Return the (X, Y) coordinate for the center point of the cell that contains the specified text.  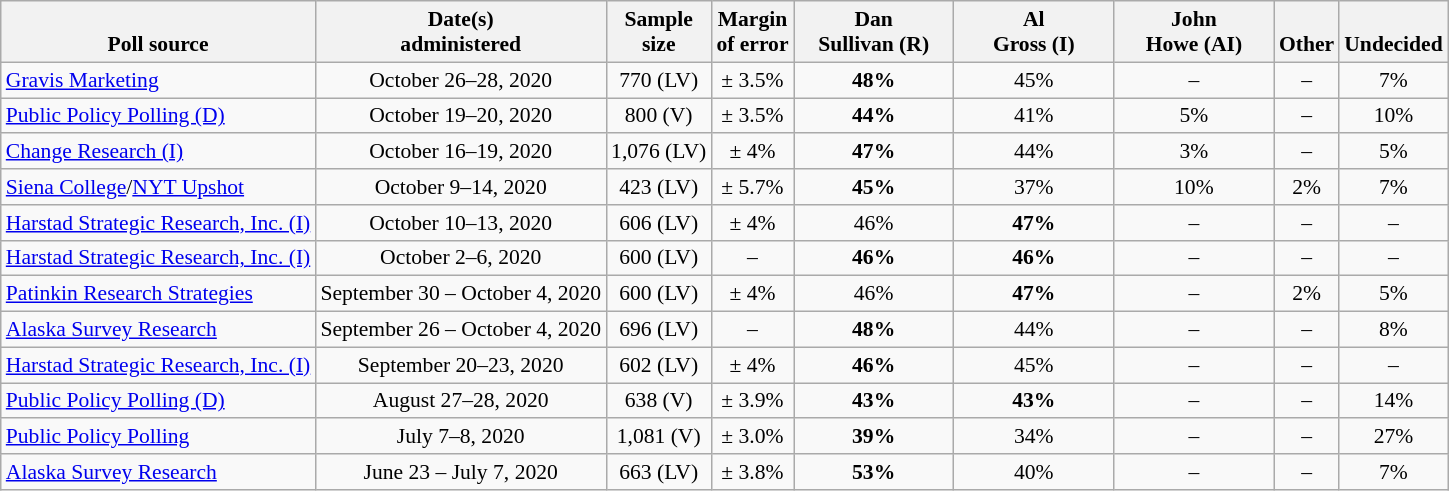
Poll source (158, 32)
423 (LV) (658, 187)
± 3.8% (752, 472)
± 5.7% (752, 187)
Undecided (1393, 32)
Samplesize (658, 32)
AlGross (I) (1034, 32)
October 9–14, 2020 (460, 187)
Patinkin Research Strategies (158, 294)
Public Policy Polling (158, 437)
Siena College/NYT Upshot (158, 187)
June 23 – July 7, 2020 (460, 472)
37% (1034, 187)
1,081 (V) (658, 437)
September 26 – October 4, 2020 (460, 330)
1,076 (LV) (658, 152)
DanSullivan (R) (874, 32)
July 7–8, 2020 (460, 437)
39% (874, 437)
Marginof error (752, 32)
696 (LV) (658, 330)
Gravis Marketing (158, 80)
October 19–20, 2020 (460, 116)
Other (1306, 32)
September 20–23, 2020 (460, 365)
663 (LV) (658, 472)
53% (874, 472)
October 16–19, 2020 (460, 152)
800 (V) (658, 116)
± 3.9% (752, 401)
27% (1393, 437)
34% (1034, 437)
August 27–28, 2020 (460, 401)
September 30 – October 4, 2020 (460, 294)
606 (LV) (658, 223)
Change Research (I) (158, 152)
3% (1194, 152)
638 (V) (658, 401)
October 10–13, 2020 (460, 223)
41% (1034, 116)
± 3.0% (752, 437)
602 (LV) (658, 365)
8% (1393, 330)
October 26–28, 2020 (460, 80)
770 (LV) (658, 80)
40% (1034, 472)
October 2–6, 2020 (460, 258)
JohnHowe (AI) (1194, 32)
Date(s)administered (460, 32)
14% (1393, 401)
